Detect which cell encompasses the target text, then output its (X, Y) center coordinate. 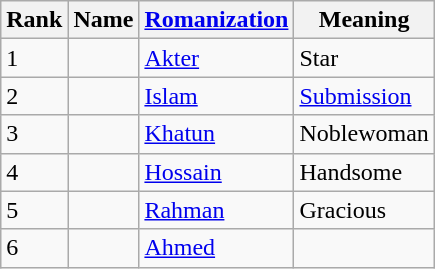
Rahman (216, 210)
Noblewoman (364, 134)
6 (34, 248)
Handsome (364, 172)
Gracious (364, 210)
2 (34, 96)
Meaning (364, 20)
Khatun (216, 134)
4 (34, 172)
Name (104, 20)
5 (34, 210)
Submission (364, 96)
1 (34, 58)
3 (34, 134)
Islam (216, 96)
Ahmed (216, 248)
Romanization (216, 20)
Star (364, 58)
Akter (216, 58)
Hossain (216, 172)
Rank (34, 20)
